Capture the cell that displays the provided text and extract its (x, y) central coordinate. 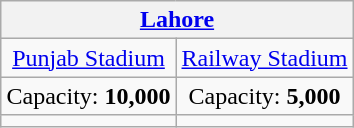
Punjab Stadium (88, 58)
Capacity: 5,000 (264, 96)
Lahore (177, 20)
Capacity: 10,000 (88, 96)
Railway Stadium (264, 58)
